Return (X, Y) of the center of cell containing provided text 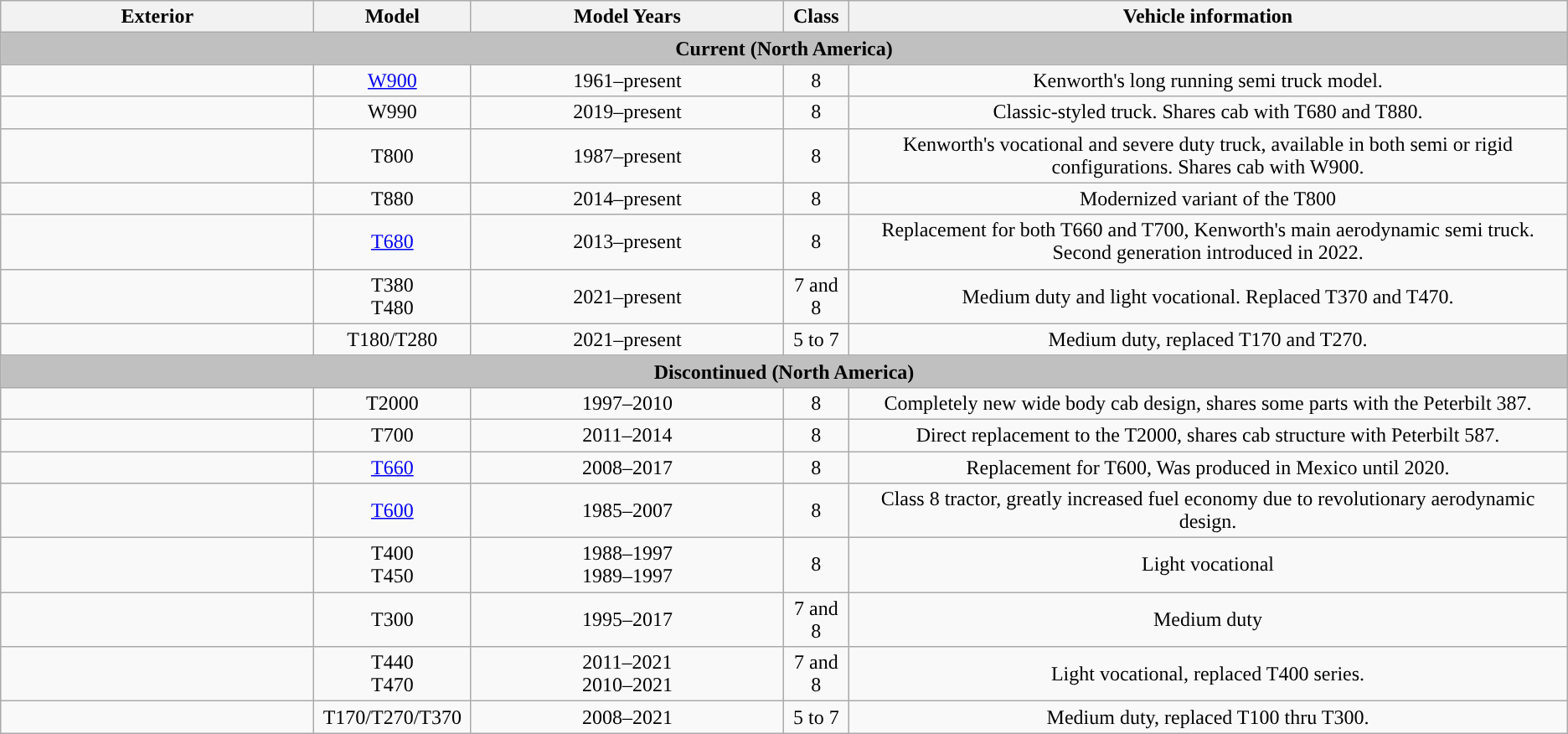
T170/T270/T370 (392, 717)
Modernized variant of the T800 (1208, 199)
T600 (392, 511)
W990 (392, 112)
Medium duty, replaced T100 thru T300. (1208, 717)
T380T480 (392, 297)
Medium duty (1208, 620)
T400T450 (392, 565)
T700 (392, 435)
T800 (392, 156)
2008–2017 (627, 467)
Direct replacement to the T2000, shares cab structure with Peterbilt 587. (1208, 435)
Class 8 tractor, greatly increased fuel economy due to revolutionary aerodynamic design. (1208, 511)
T680 (392, 241)
2011–20212010–2021 (627, 674)
Vehicle information (1208, 17)
1988–19971989–1997 (627, 565)
T300 (392, 620)
T880 (392, 199)
1997–2010 (627, 403)
Replacement for both T660 and T700, Kenworth's main aerodynamic semi truck. Second generation introduced in 2022. (1208, 241)
Medium duty and light vocational. Replaced T370 and T470. (1208, 297)
T440T470 (392, 674)
Model Years (627, 17)
2019–present (627, 112)
Replacement for T600, Was produced in Mexico until 2020. (1208, 467)
2011–2014 (627, 435)
2014–present (627, 199)
Kenworth's vocational and severe duty truck, available in both semi or rigid configurations. Shares cab with W900. (1208, 156)
T2000 (392, 403)
2013–present (627, 241)
Class (816, 17)
2008–2021 (627, 717)
1987–present (627, 156)
Completely new wide body cab design, shares some parts with the Peterbilt 387. (1208, 403)
Current (North America) (784, 49)
Classic-styled truck. Shares cab with T680 and T880. (1208, 112)
W900 (392, 80)
Exterior (157, 17)
1985–2007 (627, 511)
Kenworth's long running semi truck model. (1208, 80)
1995–2017 (627, 620)
Medium duty, replaced T170 and T270. (1208, 339)
T660 (392, 467)
Light vocational (1208, 565)
Light vocational, replaced T400 series. (1208, 674)
T180/T280 (392, 339)
Discontinued (North America) (784, 371)
Model (392, 17)
1961–present (627, 80)
